Scan for the cell matching the given text and deliver its (x, y) coordinate at center. 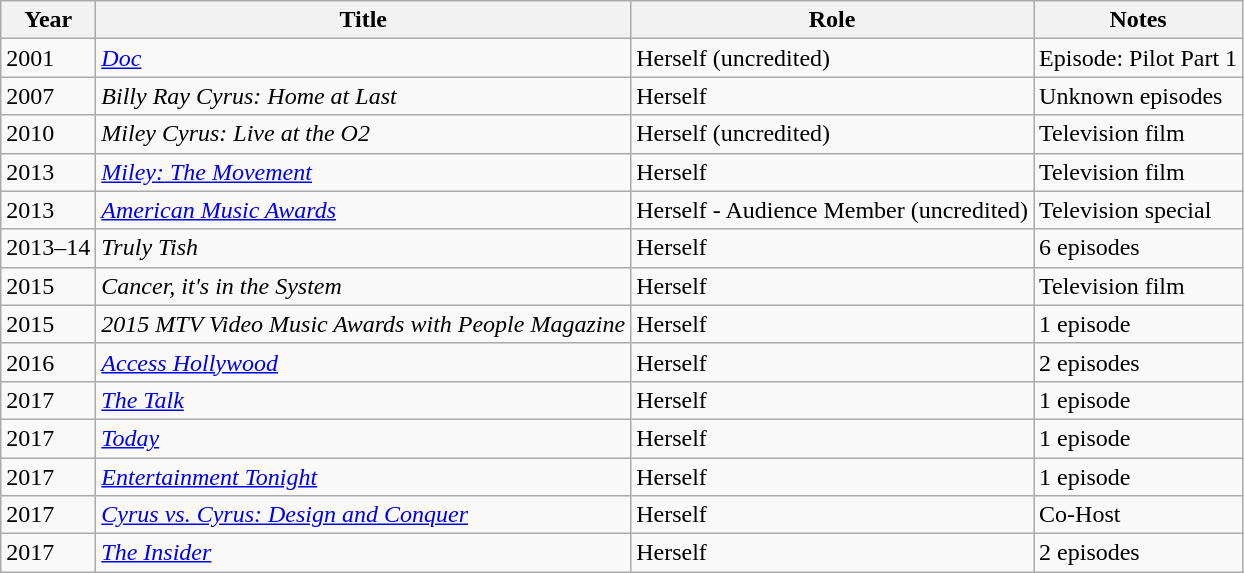
Unknown episodes (1138, 96)
2010 (48, 134)
2013–14 (48, 248)
Access Hollywood (364, 362)
Role (832, 20)
Miley: The Movement (364, 172)
The Insider (364, 553)
Cancer, it's in the System (364, 286)
Miley Cyrus: Live at the O2 (364, 134)
2016 (48, 362)
Truly Tish (364, 248)
American Music Awards (364, 210)
2001 (48, 58)
Entertainment Tonight (364, 477)
Co-Host (1138, 515)
Title (364, 20)
The Talk (364, 400)
Television special (1138, 210)
Doc (364, 58)
6 episodes (1138, 248)
Cyrus vs. Cyrus: Design and Conquer (364, 515)
2007 (48, 96)
Herself - Audience Member (uncredited) (832, 210)
Episode: Pilot Part 1 (1138, 58)
Notes (1138, 20)
Billy Ray Cyrus: Home at Last (364, 96)
Today (364, 438)
Year (48, 20)
2015 MTV Video Music Awards with People Magazine (364, 324)
